Return the (x, y) coordinate for the center point of the cell that contains the specified text.  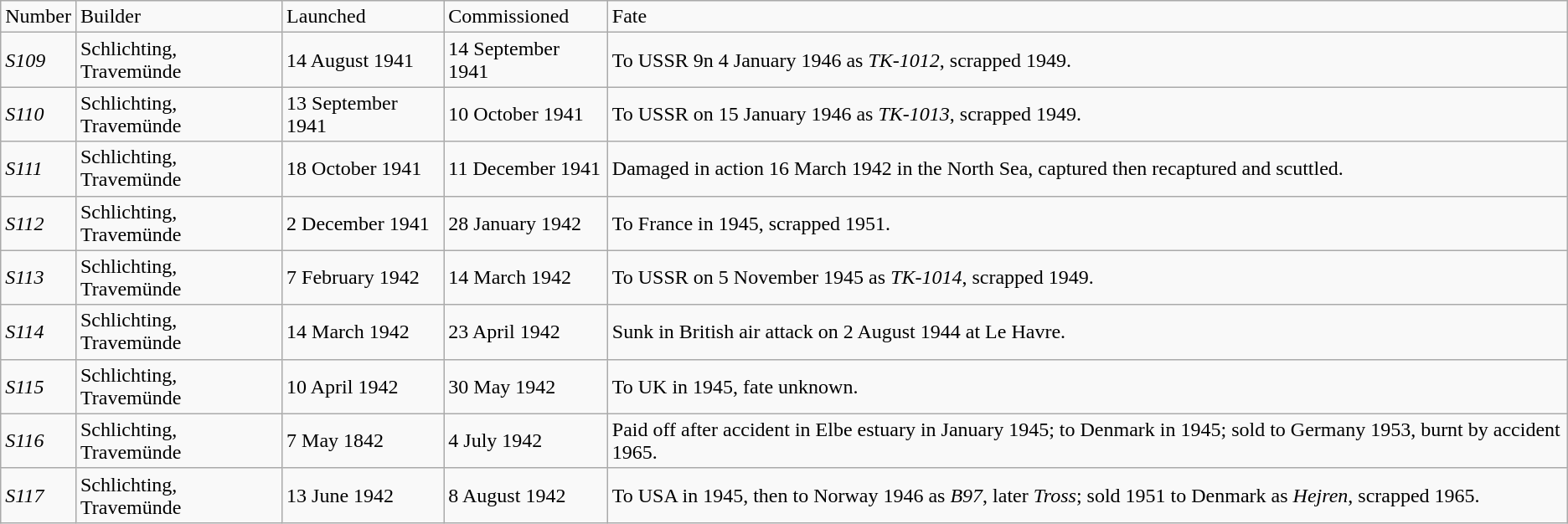
Number (39, 17)
S113 (39, 278)
Launched (364, 17)
23 April 1942 (526, 331)
To USA in 1945, then to Norway 1946 as B97, later Tross; sold 1951 to Denmark as Hejren, scrapped 1965. (1087, 496)
11 December 1941 (526, 169)
To UK in 1945, fate unknown. (1087, 387)
Paid off after accident in Elbe estuary in January 1945; to Denmark in 1945; sold to Germany 1953, burnt by accident 1965. (1087, 440)
S111 (39, 169)
S110 (39, 114)
28 January 1942 (526, 223)
8 August 1942 (526, 496)
14 September 1941 (526, 60)
Builder (178, 17)
S109 (39, 60)
7 February 1942 (364, 278)
To USSR on 15 January 1946 as TK-1013, scrapped 1949. (1087, 114)
S112 (39, 223)
2 December 1941 (364, 223)
S115 (39, 387)
10 October 1941 (526, 114)
Fate (1087, 17)
14 August 1941 (364, 60)
To France in 1945, scrapped 1951. (1087, 223)
13 June 1942 (364, 496)
Commissioned (526, 17)
18 October 1941 (364, 169)
7 May 1842 (364, 440)
30 May 1942 (526, 387)
Sunk in British air attack on 2 August 1944 at Le Havre. (1087, 331)
10 April 1942 (364, 387)
13 September 1941 (364, 114)
S116 (39, 440)
Damaged in action 16 March 1942 in the North Sea, captured then recaptured and scuttled. (1087, 169)
To USSR on 5 November 1945 as TK-1014, scrapped 1949. (1087, 278)
To USSR 9n 4 January 1946 as TK-1012, scrapped 1949. (1087, 60)
S114 (39, 331)
4 July 1942 (526, 440)
S117 (39, 496)
